Extract the (x, y) coordinate from the center of the cell holding the provided text.  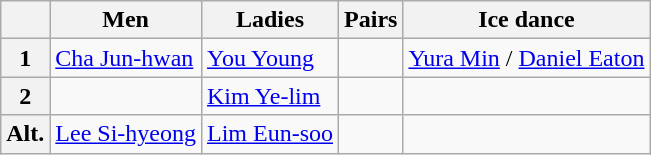
Men (126, 20)
You Young (270, 58)
Cha Jun-hwan (126, 58)
Ladies (270, 20)
Lim Eun-soo (270, 134)
Lee Si-hyeong (126, 134)
1 (26, 58)
Yura Min / Daniel Eaton (526, 58)
2 (26, 96)
Pairs (371, 20)
Kim Ye-lim (270, 96)
Alt. (26, 134)
Ice dance (526, 20)
